Pinpoint the cell where the given text exists, returning its [X, Y] midpoint coordinate. 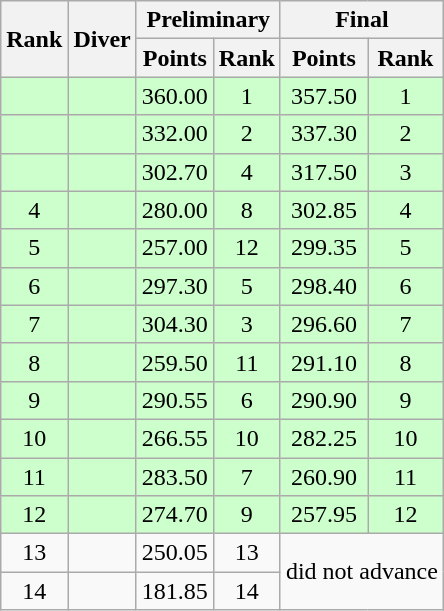
302.85 [324, 210]
290.55 [174, 400]
357.50 [324, 96]
296.60 [324, 324]
274.70 [174, 515]
360.00 [174, 96]
259.50 [174, 362]
304.30 [174, 324]
Final [362, 20]
298.40 [324, 286]
290.90 [324, 400]
257.00 [174, 248]
181.85 [174, 591]
280.00 [174, 210]
337.30 [324, 134]
260.90 [324, 477]
257.95 [324, 515]
Preliminary [208, 20]
302.70 [174, 172]
Diver [102, 39]
did not advance [362, 572]
299.35 [324, 248]
266.55 [174, 438]
317.50 [324, 172]
282.25 [324, 438]
283.50 [174, 477]
291.10 [324, 362]
250.05 [174, 553]
297.30 [174, 286]
332.00 [174, 134]
